For the text-containing cell, return its midpoint in [X, Y] coordinate format. 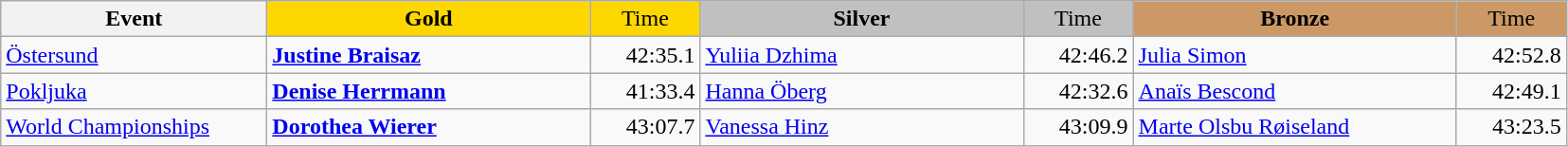
Pokljuka [135, 91]
Justine Braisaz [428, 55]
43:07.7 [645, 127]
Bronze [1294, 19]
Marte Olsbu Røiseland [1294, 127]
Silver [862, 19]
41:33.4 [645, 91]
Yuliia Dzhima [862, 55]
Vanessa Hinz [862, 127]
World Championships [135, 127]
Julia Simon [1294, 55]
Denise Herrmann [428, 91]
42:49.1 [1511, 91]
42:35.1 [645, 55]
43:09.9 [1078, 127]
Event [135, 19]
42:32.6 [1078, 91]
Dorothea Wierer [428, 127]
Anaïs Bescond [1294, 91]
42:46.2 [1078, 55]
42:52.8 [1511, 55]
43:23.5 [1511, 127]
Gold [428, 19]
Östersund [135, 55]
Hanna Öberg [862, 91]
